Provide the (x, y) coordinate of the cell's center where the given text is located.  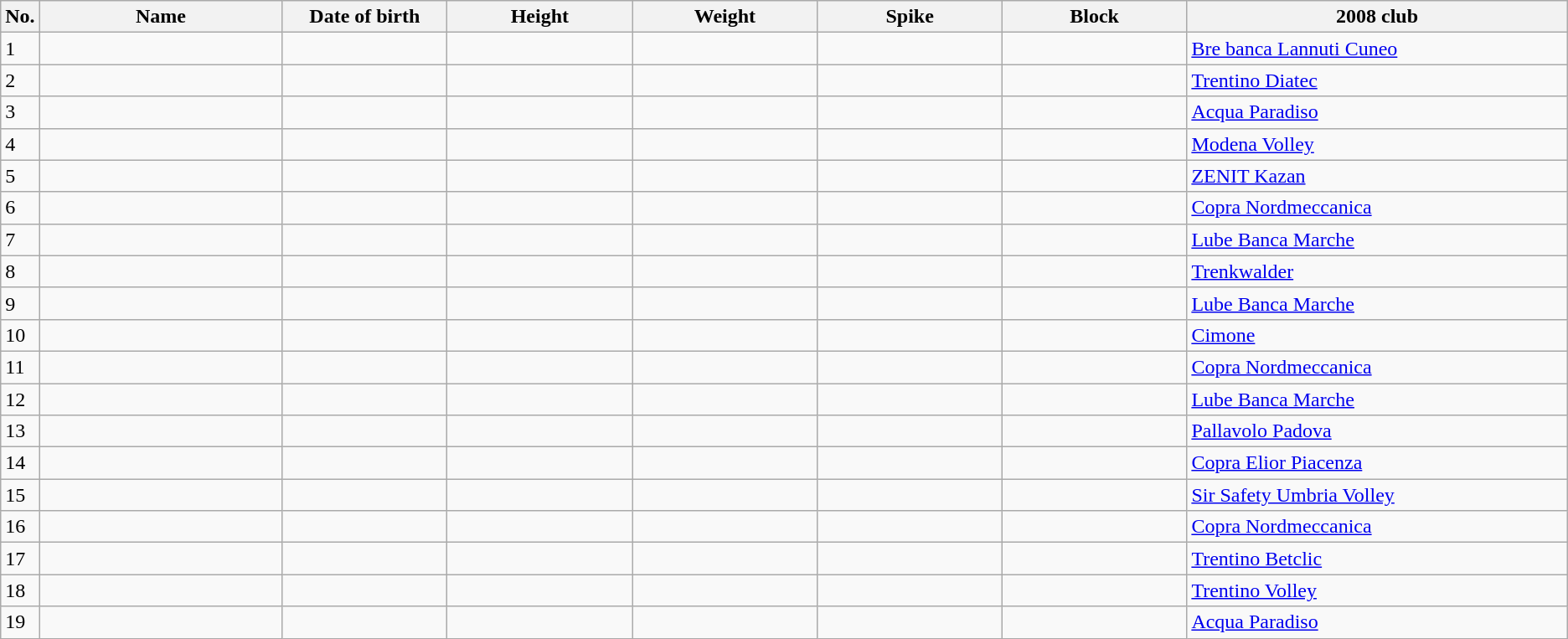
19 (20, 622)
Cimone (1377, 335)
Copra Elior Piacenza (1377, 463)
Trentino Betclic (1377, 559)
Height (539, 17)
15 (20, 495)
Bre banca Lannuti Cuneo (1377, 49)
Trenkwalder (1377, 271)
4 (20, 144)
Trentino Diatec (1377, 80)
Modena Volley (1377, 144)
9 (20, 303)
Block (1094, 17)
8 (20, 271)
Date of birth (365, 17)
2 (20, 80)
13 (20, 431)
Trentino Volley (1377, 590)
Sir Safety Umbria Volley (1377, 495)
ZENIT Kazan (1377, 176)
7 (20, 240)
Weight (725, 17)
11 (20, 367)
17 (20, 559)
5 (20, 176)
Spike (910, 17)
18 (20, 590)
16 (20, 527)
14 (20, 463)
2008 club (1377, 17)
Pallavolo Padova (1377, 431)
10 (20, 335)
No. (20, 17)
Name (161, 17)
1 (20, 49)
12 (20, 399)
6 (20, 208)
3 (20, 112)
